Return the (X, Y) coordinate for the center point of the cell that contains the specified text.  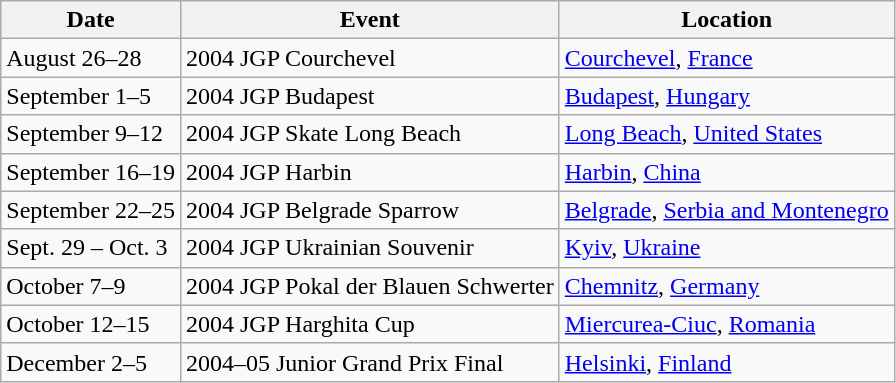
2004 JGP Harghita Cup (370, 324)
September 1–5 (91, 96)
Chemnitz, Germany (726, 286)
September 22–25 (91, 210)
Kyiv, Ukraine (726, 248)
2004 JGP Harbin (370, 172)
Long Beach, United States (726, 134)
2004 JGP Pokal der Blauen Schwerter (370, 286)
Helsinki, Finland (726, 362)
August 26–28 (91, 58)
2004 JGP Belgrade Sparrow (370, 210)
2004 JGP Budapest (370, 96)
Courchevel, France (726, 58)
2004 JGP Courchevel (370, 58)
Sept. 29 – Oct. 3 (91, 248)
October 7–9 (91, 286)
Date (91, 20)
September 16–19 (91, 172)
2004 JGP Skate Long Beach (370, 134)
December 2–5 (91, 362)
Location (726, 20)
2004–05 Junior Grand Prix Final (370, 362)
Belgrade, Serbia and Montenegro (726, 210)
2004 JGP Ukrainian Souvenir (370, 248)
September 9–12 (91, 134)
Budapest, Hungary (726, 96)
October 12–15 (91, 324)
Miercurea-Ciuc, Romania (726, 324)
Harbin, China (726, 172)
Event (370, 20)
